Return the [X, Y] coordinate for the center point of the cell that contains the specified text.  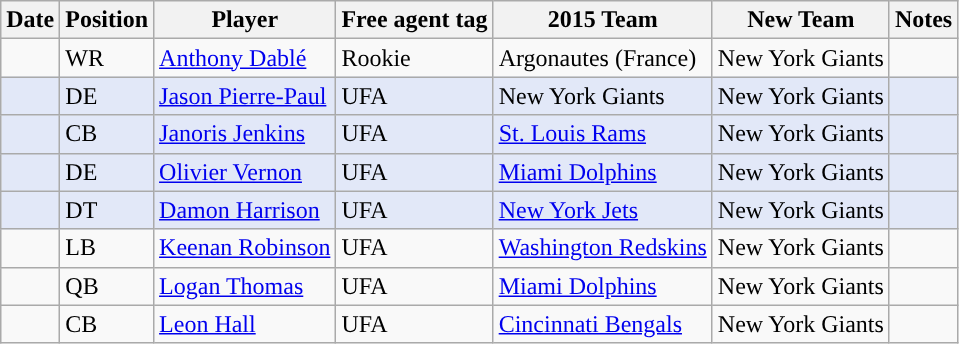
New Team [800, 20]
Player [245, 20]
Logan Thomas [245, 286]
Washington Redskins [602, 248]
Position [107, 20]
QB [107, 286]
St. Louis Rams [602, 134]
Damon Harrison [245, 210]
Argonautes (France) [602, 58]
Keenan Robinson [245, 248]
Leon Hall [245, 324]
WR [107, 58]
Rookie [414, 58]
DT [107, 210]
Jason Pierre-Paul [245, 96]
Olivier Vernon [245, 172]
Janoris Jenkins [245, 134]
Date [30, 20]
2015 Team [602, 20]
New York Jets [602, 210]
LB [107, 248]
Notes [923, 20]
Cincinnati Bengals [602, 324]
Free agent tag [414, 20]
Anthony Dablé [245, 58]
